From the cell containing the given text, extract its center point as [x, y] coordinate. 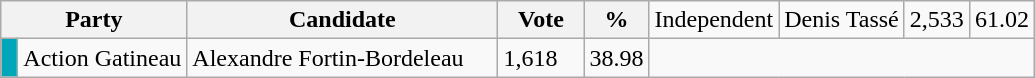
38.98 [616, 58]
% [616, 20]
Alexandre Fortin-Bordeleau [342, 58]
Party [94, 20]
2,533 [936, 20]
1,618 [541, 58]
Independent [714, 20]
Denis Tassé [842, 20]
Candidate [342, 20]
Vote [541, 20]
61.02 [1002, 20]
Action Gatineau [102, 58]
